Return (x, y) of the center of cell containing provided text 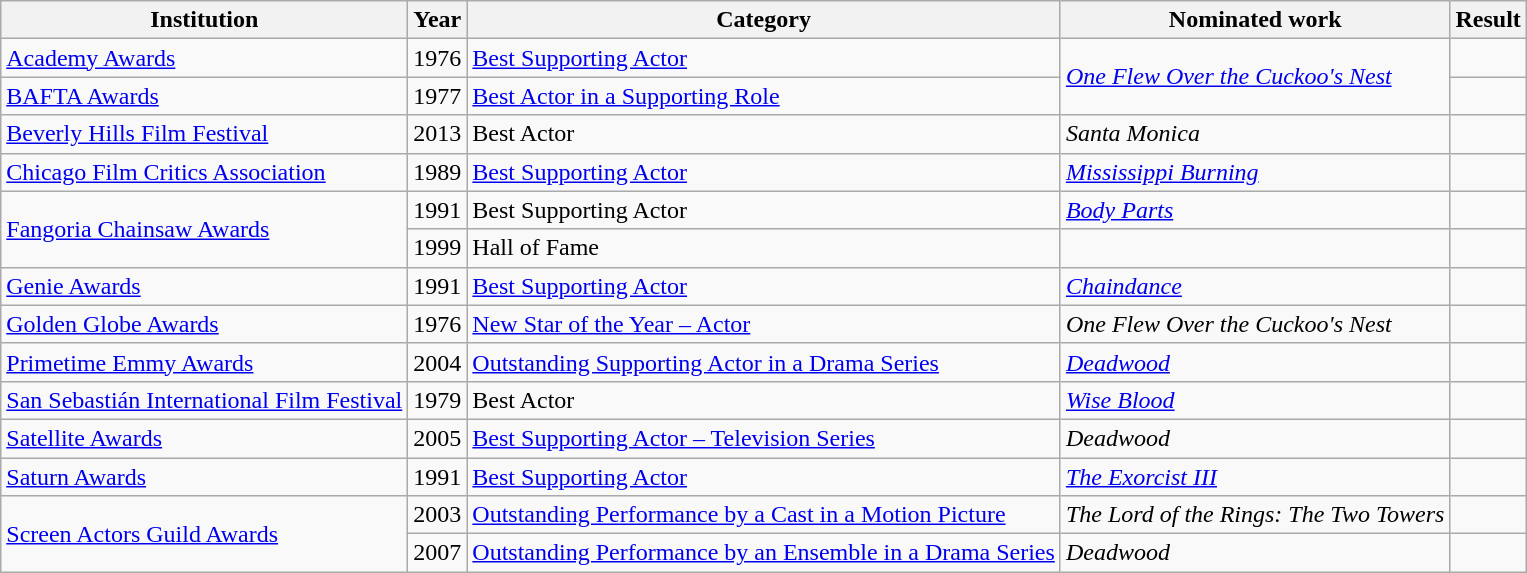
Wise Blood (1255, 400)
Chicago Film Critics Association (204, 172)
2004 (438, 362)
Result (1488, 20)
BAFTA Awards (204, 96)
Institution (204, 20)
Academy Awards (204, 58)
1977 (438, 96)
Satellite Awards (204, 438)
The Exorcist III (1255, 477)
Saturn Awards (204, 477)
1999 (438, 248)
Genie Awards (204, 286)
Best Actor in a Supporting Role (764, 96)
Year (438, 20)
Category (764, 20)
Santa Monica (1255, 134)
Nominated work (1255, 20)
2005 (438, 438)
Hall of Fame (764, 248)
Mississippi Burning (1255, 172)
Primetime Emmy Awards (204, 362)
Outstanding Supporting Actor in a Drama Series (764, 362)
Golden Globe Awards (204, 324)
2013 (438, 134)
Beverly Hills Film Festival (204, 134)
1989 (438, 172)
Chaindance (1255, 286)
Outstanding Performance by an Ensemble in a Drama Series (764, 553)
Body Parts (1255, 210)
Screen Actors Guild Awards (204, 534)
Outstanding Performance by a Cast in a Motion Picture (764, 515)
2007 (438, 553)
Best Supporting Actor – Television Series (764, 438)
San Sebastián International Film Festival (204, 400)
2003 (438, 515)
New Star of the Year – Actor (764, 324)
The Lord of the Rings: The Two Towers (1255, 515)
Fangoria Chainsaw Awards (204, 229)
1979 (438, 400)
